Provide the (x, y) coordinate of the cell's center where the given text is located.  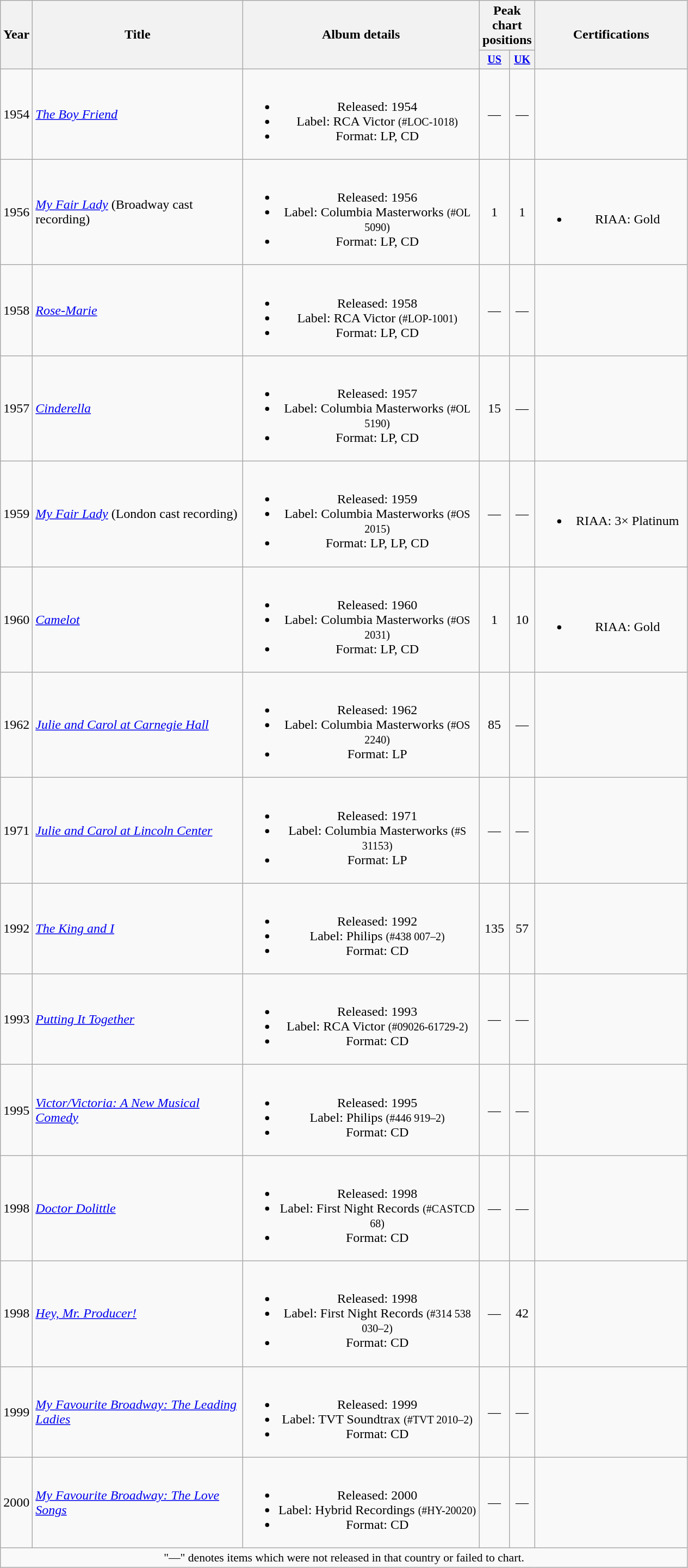
1957 (16, 408)
Julie and Carol at Lincoln Center (138, 830)
RIAA: 3× Platinum (611, 514)
1960 (16, 620)
Released: 2000Label: Hybrid Recordings (#HY-20020)Format: CD (361, 1502)
1958 (16, 310)
1993 (16, 1020)
1959 (16, 514)
The King and I (138, 928)
US (494, 60)
Title (138, 35)
Cinderella (138, 408)
1962 (16, 725)
Released: 1954Label: RCA Victor (#LOC-1018)Format: LP, CD (361, 114)
1995 (16, 1110)
Released: 1962Label: Columbia Masterworks (#OS 2240)Format: LP (361, 725)
Released: 1956Label: Columbia Masterworks (#OL 5090)Format: LP, CD (361, 212)
Released: 1993Label: RCA Victor (#09026-61729-2)Format: CD (361, 1020)
1971 (16, 830)
My Fair Lady (Broadway cast recording) (138, 212)
Camelot (138, 620)
1992 (16, 928)
Released: 1998Label: First Night Records (#314 538 030–2)Format: CD (361, 1314)
Hey, Mr. Producer! (138, 1314)
Album details (361, 35)
Released: 1999Label: TVT Soundtrax (#TVT 2010–2)Format: CD (361, 1412)
My Fair Lady (London cast recording) (138, 514)
1999 (16, 1412)
My Favourite Broadway: The Leading Ladies (138, 1412)
Victor/Victoria: A New Musical Comedy (138, 1110)
Certifications (611, 35)
Released: 1995Label: Philips (#446 919–2)Format: CD (361, 1110)
Rose-Marie (138, 310)
Released: 1958Label: RCA Victor (#LOP-1001)Format: LP, CD (361, 310)
57 (522, 928)
Released: 1957Label: Columbia Masterworks (#OL 5190)Format: LP, CD (361, 408)
15 (494, 408)
UK (522, 60)
Released: 1992Label: Philips (#438 007–2)Format: CD (361, 928)
"—" denotes items which were not released in that country or failed to chart. (344, 1558)
2000 (16, 1502)
Doctor Dolittle (138, 1208)
10 (522, 620)
Released: 1998Label: First Night Records (#CASTCD 68)Format: CD (361, 1208)
Peak chart positions (507, 26)
Julie and Carol at Carnegie Hall (138, 725)
The Boy Friend (138, 114)
135 (494, 928)
1954 (16, 114)
85 (494, 725)
Released: 1971Label: Columbia Masterworks (#S 31153)Format: LP (361, 830)
Released: 1959Label: Columbia Masterworks (#OS 2015)Format: LP, LP, CD (361, 514)
1956 (16, 212)
Year (16, 35)
Released: 1960Label: Columbia Masterworks (#OS 2031)Format: LP, CD (361, 620)
42 (522, 1314)
Putting It Together (138, 1020)
My Favourite Broadway: The Love Songs (138, 1502)
